Scan for the cell matching the given text and deliver its [x, y] coordinate at center. 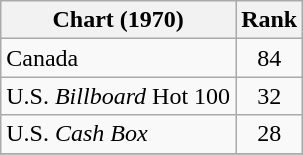
Chart (1970) [118, 20]
Canada [118, 58]
Rank [270, 20]
32 [270, 96]
U.S. Billboard Hot 100 [118, 96]
84 [270, 58]
28 [270, 134]
U.S. Cash Box [118, 134]
